Output the [X, Y] coordinate of the center of the cell containing the given text.  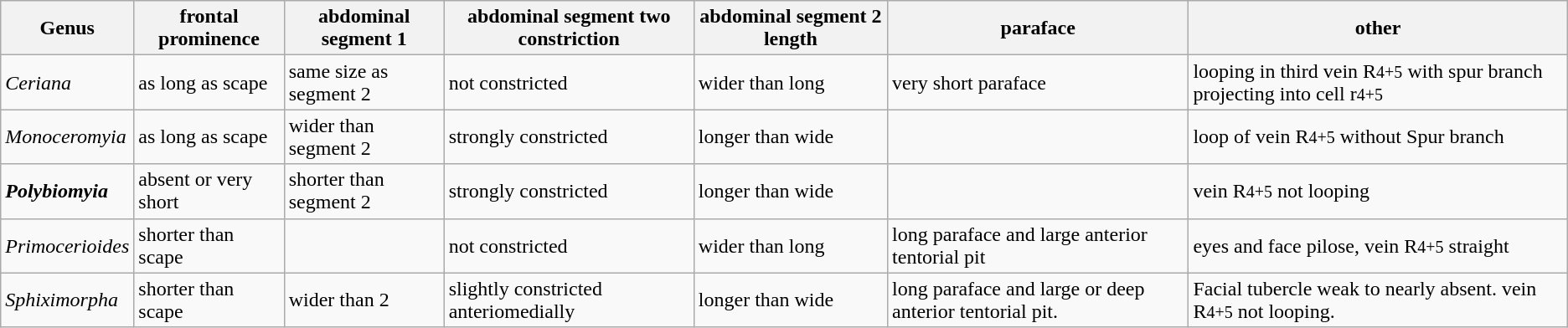
abdominal segment 1 [364, 28]
Facial tubercle weak to nearly absent. vein R4+5 not looping. [1378, 300]
slightly constricted anteriomedially [569, 300]
Polybiomyia [67, 191]
Ceriana [67, 82]
abdominal segment 2 length [791, 28]
other [1378, 28]
paraface [1039, 28]
long paraface and large or deep anterior tentorial pit. [1039, 300]
wider than segment 2 [364, 137]
Sphiximorpha [67, 300]
loop of vein R4+5 without Spur branch [1378, 137]
frontal prominence [209, 28]
long paraface and large anterior tentorial pit [1039, 246]
Primocerioides [67, 246]
looping in third vein R4+5 with spur branch projecting into cell r4+5 [1378, 82]
shorter than segment 2 [364, 191]
abdominal segment two constriction [569, 28]
Monoceromyia [67, 137]
eyes and face pilose, vein R4+5 straight [1378, 246]
Genus [67, 28]
wider than 2 [364, 300]
absent or very short [209, 191]
very short paraface [1039, 82]
vein R4+5 not looping [1378, 191]
same size as segment 2 [364, 82]
